Output the (X, Y) coordinate of the center of the cell containing the given text.  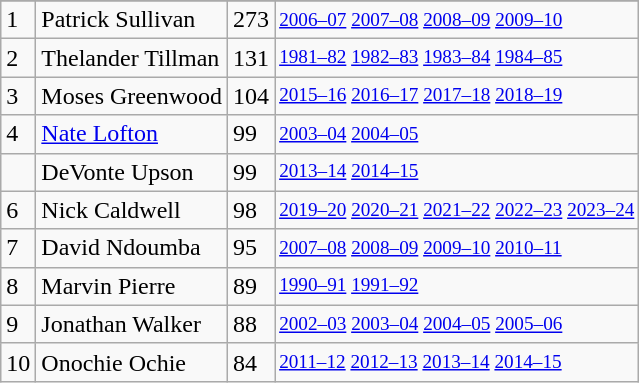
9 (18, 324)
98 (252, 210)
DeVonte Upson (132, 172)
2003–04 2004–05 (457, 134)
3 (18, 96)
2 (18, 58)
2013–14 2014–15 (457, 172)
273 (252, 20)
10 (18, 362)
Patrick Sullivan (132, 20)
4 (18, 134)
Marvin Pierre (132, 286)
1981–82 1982–83 1983–84 1984–85 (457, 58)
2011–12 2012–13 2013–14 2014–15 (457, 362)
6 (18, 210)
Nate Lofton (132, 134)
2002–03 2003–04 2004–05 2005–06 (457, 324)
131 (252, 58)
84 (252, 362)
David Ndoumba (132, 248)
1 (18, 20)
Thelander Tillman (132, 58)
104 (252, 96)
Onochie Ochie (132, 362)
89 (252, 286)
2006–07 2007–08 2008–09 2009–10 (457, 20)
Nick Caldwell (132, 210)
7 (18, 248)
Jonathan Walker (132, 324)
2015–16 2016–17 2017–18 2018–19 (457, 96)
8 (18, 286)
2019–20 2020–21 2021–22 2022–23 2023–24 (457, 210)
88 (252, 324)
95 (252, 248)
Moses Greenwood (132, 96)
1990–91 1991–92 (457, 286)
2007–08 2008–09 2009–10 2010–11 (457, 248)
